Determine the [x, y] coordinate at the center of the cell enclosing the given text.  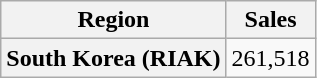
Sales [270, 20]
South Korea (RIAK) [114, 58]
261,518 [270, 58]
Region [114, 20]
